Pinpoint the cell where the given text exists, returning its [x, y] midpoint coordinate. 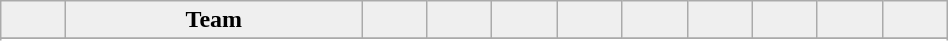
Team [214, 20]
